Extract the (X, Y) coordinate from the center of the cell holding the provided text.  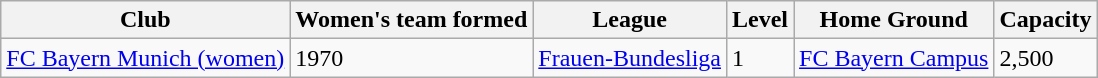
1970 (412, 58)
FC Bayern Campus (894, 58)
1 (760, 58)
Women's team formed (412, 20)
Level (760, 20)
Frauen-Bundesliga (630, 58)
2,500 (1046, 58)
League (630, 20)
Home Ground (894, 20)
Capacity (1046, 20)
FC Bayern Munich (women) (146, 58)
Club (146, 20)
